Identify which cell holds the provided text, then report its [X, Y] central coordinate. 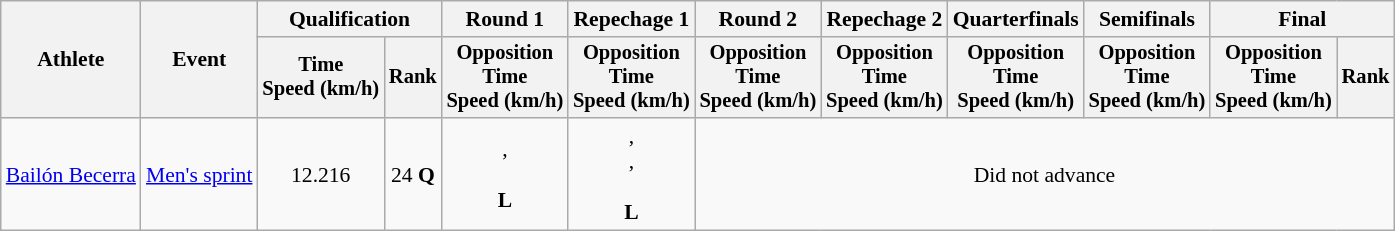
,,L [632, 174]
Athlete [71, 60]
Repechage 1 [632, 19]
Quarterfinals [1016, 19]
Bailón Becerra [71, 174]
24 Q [413, 174]
Round 1 [506, 19]
Men's sprint [200, 174]
Round 2 [758, 19]
12.216 [320, 174]
Qualification [349, 19]
TimeSpeed (km/h) [320, 78]
Event [200, 60]
Semifinals [1148, 19]
Final [1302, 19]
Repechage 2 [884, 19]
Did not advance [1045, 174]
,L [506, 174]
